Search for the cell housing the specified text and yield its [x, y] center coordinate. 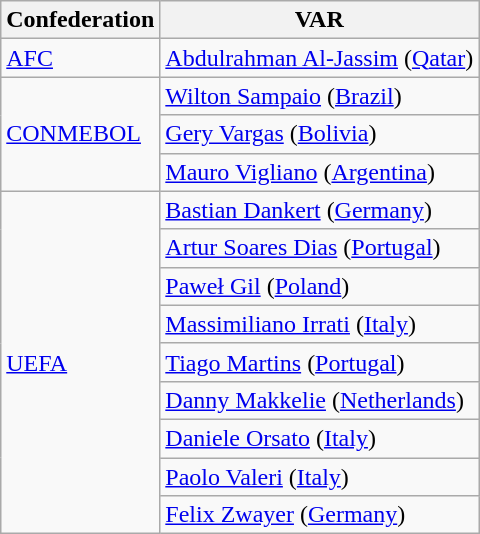
Gery Vargas (Bolivia) [320, 134]
Paweł Gil (Poland) [320, 286]
Felix Zwayer (Germany) [320, 515]
Abdulrahman Al-Jassim (Qatar) [320, 58]
Danny Makkelie (Netherlands) [320, 400]
Daniele Orsato (Italy) [320, 438]
Massimiliano Irrati (Italy) [320, 324]
Tiago Martins (Portugal) [320, 362]
AFC [80, 58]
VAR [320, 20]
Confederation [80, 20]
Wilton Sampaio (Brazil) [320, 96]
CONMEBOL [80, 134]
UEFA [80, 362]
Artur Soares Dias (Portugal) [320, 248]
Paolo Valeri (Italy) [320, 477]
Mauro Vigliano (Argentina) [320, 172]
Bastian Dankert (Germany) [320, 210]
